Pinpoint the cell where the given text exists, returning its [x, y] midpoint coordinate. 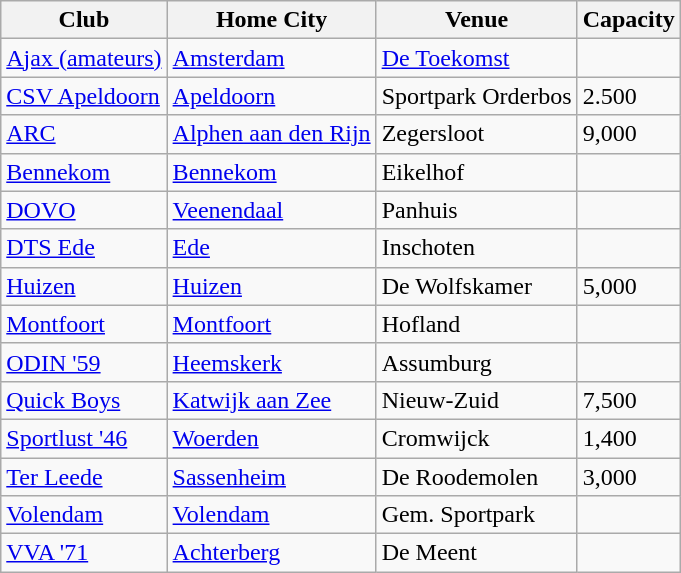
Sportlust '46 [84, 438]
Hofland [476, 324]
DOVO [84, 210]
De Wolfskamer [476, 286]
Ede [272, 248]
Eikelhof [476, 172]
VVA '71 [84, 553]
Amsterdam [272, 58]
1,400 [628, 438]
Panhuis [476, 210]
Nieuw-Zuid [476, 400]
De Toekomst [476, 58]
Alphen aan den Rijn [272, 134]
2.500 [628, 96]
9,000 [628, 134]
Capacity [628, 20]
Venue [476, 20]
Veenendaal [272, 210]
ODIN '59 [84, 362]
DTS Ede [84, 248]
5,000 [628, 286]
Sportpark Orderbos [476, 96]
Cromwijck [476, 438]
Zegersloot [476, 134]
Katwijk aan Zee [272, 400]
De Meent [476, 553]
Assumburg [476, 362]
Sassenheim [272, 477]
Heemskerk [272, 362]
Club [84, 20]
Apeldoorn [272, 96]
7,500 [628, 400]
3,000 [628, 477]
De Roodemolen [476, 477]
Woerden [272, 438]
Ter Leede [84, 477]
Quick Boys [84, 400]
ARC [84, 134]
Achterberg [272, 553]
Inschoten [476, 248]
CSV Apeldoorn [84, 96]
Ajax (amateurs) [84, 58]
Gem. Sportpark [476, 515]
Home City [272, 20]
